Find where the given text appears and provide that cell's center as [X, Y] coordinate. 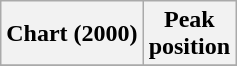
Peakposition [189, 34]
Chart (2000) [72, 34]
